Locate the cell with the specified text and output its [x, y] center coordinate. 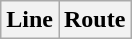
Route [94, 20]
Line [30, 20]
